Output the (X, Y) coordinate of the center of the cell containing the given text.  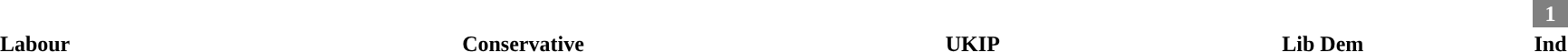
1 (1551, 14)
3 (1323, 14)
